Return the [X, Y] coordinate for the center point of the cell that contains the specified text.  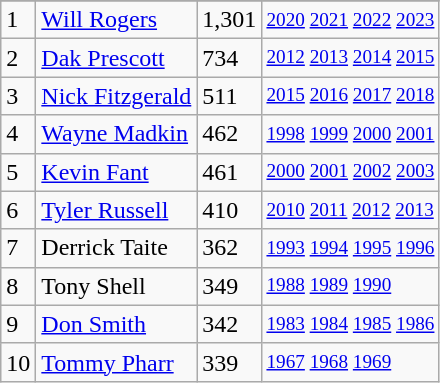
Tommy Pharr [116, 362]
2012 2013 2014 2015 [350, 58]
4 [18, 134]
1983 1984 1985 1986 [350, 324]
3 [18, 96]
1988 1989 1990 [350, 286]
2000 2001 2002 2003 [350, 172]
6 [18, 210]
Tyler Russell [116, 210]
2015 2016 2017 2018 [350, 96]
Kevin Fant [116, 172]
Derrick Taite [116, 248]
462 [230, 134]
2020 2021 2022 2023 [350, 20]
7 [18, 248]
Dak Prescott [116, 58]
349 [230, 286]
Will Rogers [116, 20]
8 [18, 286]
362 [230, 248]
1993 1994 1995 1996 [350, 248]
339 [230, 362]
342 [230, 324]
Tony Shell [116, 286]
9 [18, 324]
1998 1999 2000 2001 [350, 134]
1,301 [230, 20]
2010 2011 2012 2013 [350, 210]
511 [230, 96]
Nick Fitzgerald [116, 96]
410 [230, 210]
734 [230, 58]
1967 1968 1969 [350, 362]
5 [18, 172]
Wayne Madkin [116, 134]
1 [18, 20]
461 [230, 172]
Don Smith [116, 324]
10 [18, 362]
2 [18, 58]
